Extract the (X, Y) coordinate from the center of the cell holding the provided text.  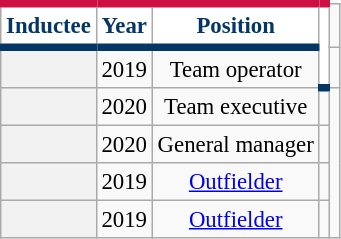
Team executive (236, 107)
Team operator (236, 68)
Position (236, 26)
Year (124, 26)
General manager (236, 145)
Inductee (48, 26)
